Scan for the cell matching the given text and deliver its [x, y] coordinate at center. 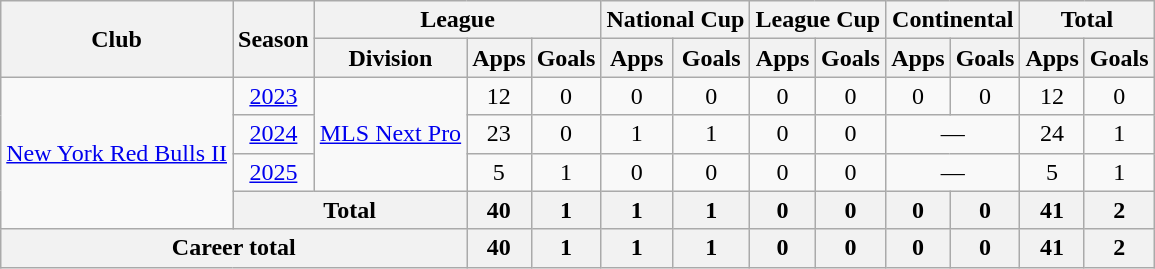
National Cup [676, 20]
Club [117, 39]
League Cup [818, 20]
2024 [273, 134]
Division [390, 58]
Season [273, 39]
2023 [273, 96]
Continental [953, 20]
New York Red Bulls II [117, 153]
2025 [273, 172]
24 [1052, 134]
23 [499, 134]
League [458, 20]
Career total [234, 248]
MLS Next Pro [390, 134]
